For the text-containing cell, return its midpoint in (x, y) coordinate format. 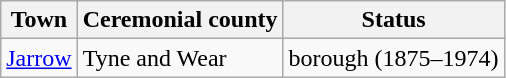
Status (394, 20)
borough (1875–1974) (394, 58)
Ceremonial county (180, 20)
Jarrow (39, 58)
Tyne and Wear (180, 58)
Town (39, 20)
